Pinpoint the cell where the given text exists, returning its [X, Y] midpoint coordinate. 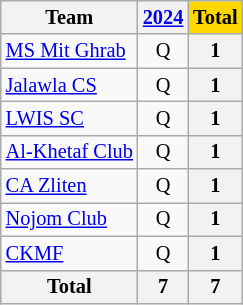
Al-Khetaf Club [70, 152]
Jalawla CS [70, 85]
2024 [163, 17]
MS Mit Ghrab [70, 51]
Team [70, 17]
CA Zliten [70, 186]
Nojom Club [70, 219]
CKMF [70, 253]
LWIS SC [70, 118]
